Extract the [X, Y] coordinate from the center of the cell holding the provided text.  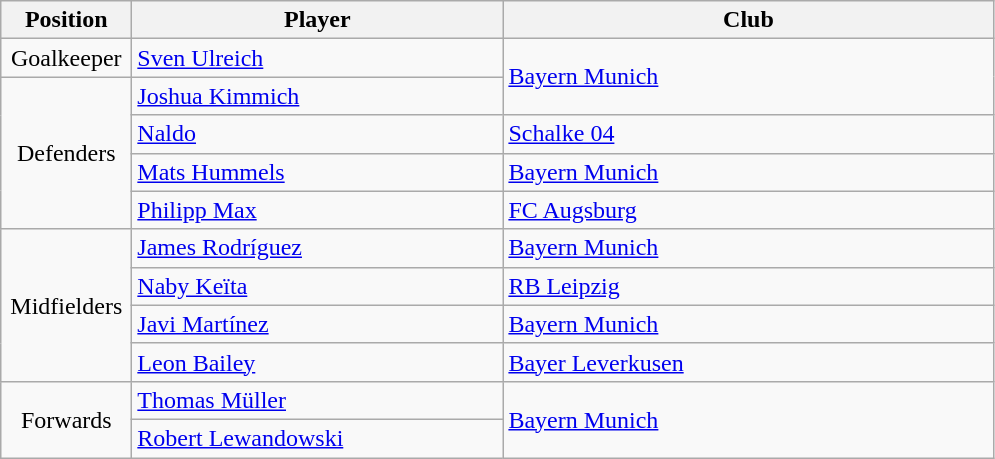
Club [748, 20]
James Rodríguez [318, 248]
Naby Keïta [318, 286]
Sven Ulreich [318, 58]
Leon Bailey [318, 362]
FC Augsburg [748, 210]
Thomas Müller [318, 400]
Goalkeeper [66, 58]
Position [66, 20]
Player [318, 20]
Joshua Kimmich [318, 96]
Schalke 04 [748, 134]
Javi Martínez [318, 324]
RB Leipzig [748, 286]
Mats Hummels [318, 172]
Forwards [66, 419]
Midfielders [66, 305]
Bayer Leverkusen [748, 362]
Naldo [318, 134]
Philipp Max [318, 210]
Robert Lewandowski [318, 438]
Defenders [66, 153]
